Determine the [x, y] coordinate at the center of the cell enclosing the given text.  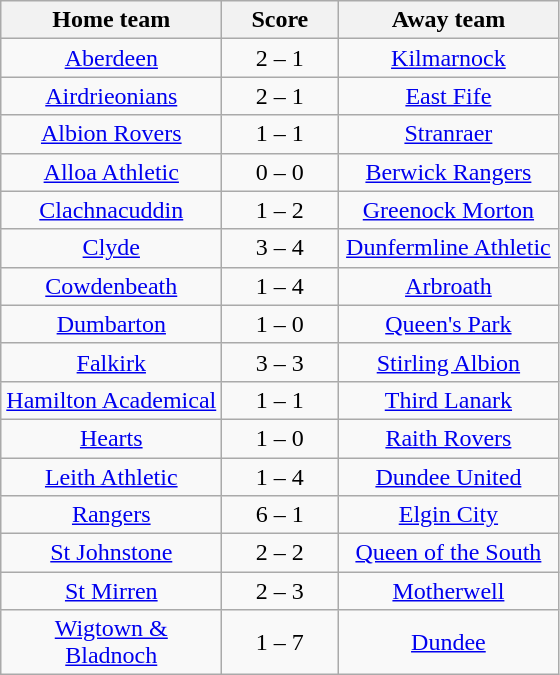
Arbroath [448, 286]
Score [280, 20]
3 – 4 [280, 248]
Leith Athletic [112, 477]
Clyde [112, 248]
Raith Rovers [448, 438]
Hamilton Academical [112, 400]
Cowdenbeath [112, 286]
Dunfermline Athletic [448, 248]
Berwick Rangers [448, 172]
Away team [448, 20]
Queen of the South [448, 553]
1 – 7 [280, 642]
Elgin City [448, 515]
Motherwell [448, 591]
Wigtown & Bladnoch [112, 642]
Greenock Morton [448, 210]
Falkirk [112, 362]
Dumbarton [112, 324]
0 – 0 [280, 172]
Aberdeen [112, 58]
Rangers [112, 515]
St Mirren [112, 591]
St Johnstone [112, 553]
Stranraer [448, 134]
East Fife [448, 96]
Hearts [112, 438]
3 – 3 [280, 362]
2 – 2 [280, 553]
Dundee United [448, 477]
2 – 3 [280, 591]
Stirling Albion [448, 362]
6 – 1 [280, 515]
Alloa Athletic [112, 172]
Kilmarnock [448, 58]
Third Lanark [448, 400]
1 – 2 [280, 210]
Airdrieonians [112, 96]
Dundee [448, 642]
Queen's Park [448, 324]
Albion Rovers [112, 134]
Clachnacuddin [112, 210]
Home team [112, 20]
